Find where the given text appears and provide that cell's center as (x, y) coordinate. 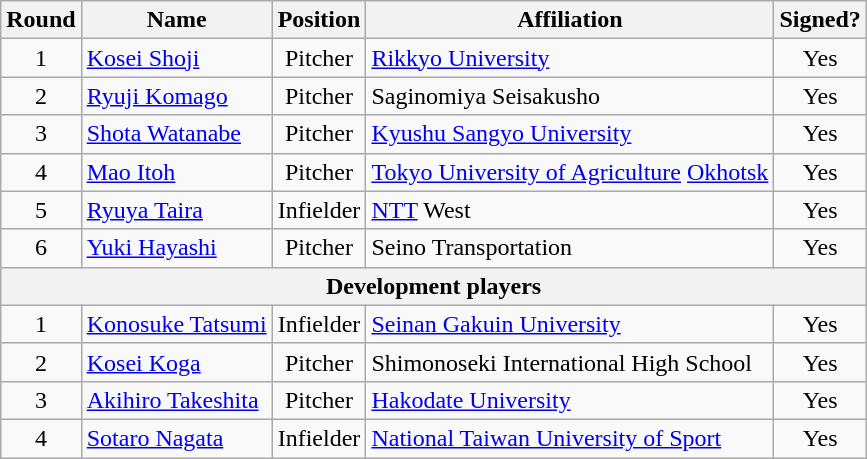
National Taiwan University of Sport (570, 438)
5 (41, 210)
Konosuke Tatsumi (176, 324)
Rikkyo University (570, 58)
NTT West (570, 210)
Kosei Shoji (176, 58)
Seinan Gakuin University (570, 324)
Mao Itoh (176, 172)
Name (176, 20)
Shimonoseki International High School (570, 362)
Akihiro Takeshita (176, 400)
Tokyo University of Agriculture Okhotsk (570, 172)
Affiliation (570, 20)
Yuki Hayashi (176, 248)
Kosei Koga (176, 362)
Seino Transportation (570, 248)
Ryuya Taira (176, 210)
Development players (434, 286)
Kyushu Sangyo University (570, 134)
Sotaro Nagata (176, 438)
Position (319, 20)
Ryuji Komago (176, 96)
Saginomiya Seisakusho (570, 96)
Hakodate University (570, 400)
Signed? (820, 20)
6 (41, 248)
Round (41, 20)
Shota Watanabe (176, 134)
